Extract the (X, Y) coordinate from the center of the cell holding the provided text.  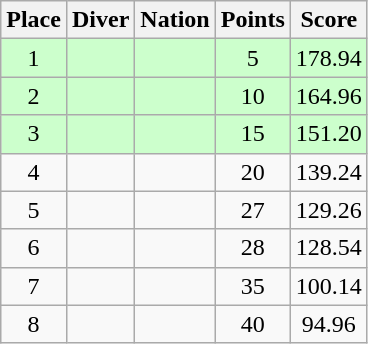
151.20 (328, 134)
4 (34, 172)
10 (252, 96)
28 (252, 248)
100.14 (328, 286)
20 (252, 172)
Place (34, 20)
Points (252, 20)
139.24 (328, 172)
3 (34, 134)
40 (252, 324)
94.96 (328, 324)
1 (34, 58)
6 (34, 248)
15 (252, 134)
35 (252, 286)
128.54 (328, 248)
129.26 (328, 210)
7 (34, 286)
164.96 (328, 96)
Diver (100, 20)
27 (252, 210)
Nation (175, 20)
8 (34, 324)
178.94 (328, 58)
2 (34, 96)
Score (328, 20)
